Search for the cell housing the specified text and yield its (x, y) center coordinate. 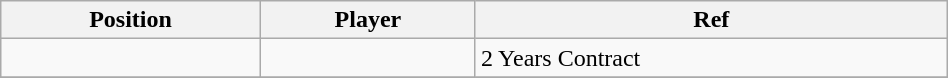
Ref (711, 20)
Player (368, 20)
Position (131, 20)
2 Years Contract (711, 58)
